Search for the cell housing the specified text and yield its (X, Y) center coordinate. 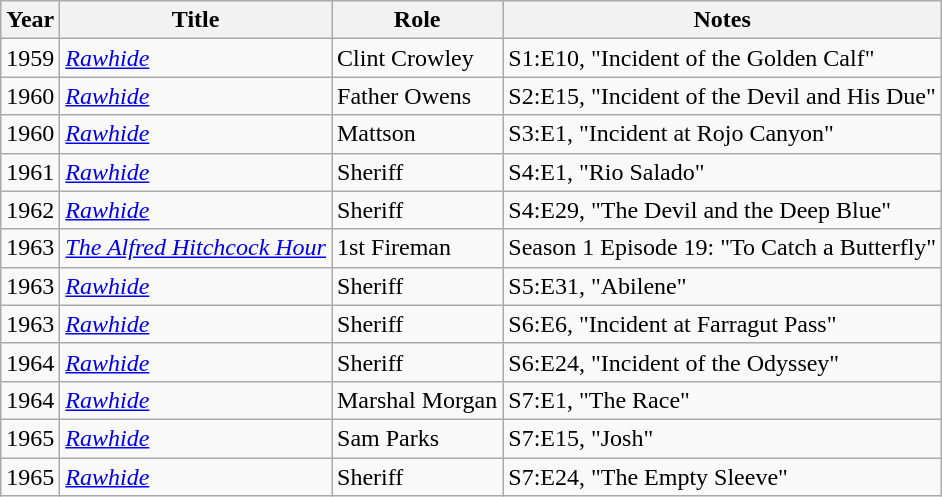
1959 (30, 58)
Role (418, 20)
S2:E15, "Incident of the Devil and His Due" (722, 96)
S1:E10, "Incident of the Golden Calf" (722, 58)
Notes (722, 20)
S7:E1, "The Race" (722, 400)
Father Owens (418, 96)
Year (30, 20)
Sam Parks (418, 438)
S5:E31, "Abilene" (722, 286)
S6:E6, "Incident at Farragut Pass" (722, 324)
S6:E24, "Incident of the Odyssey" (722, 362)
S4:E29, "The Devil and the Deep Blue" (722, 210)
Mattson (418, 134)
1st Fireman (418, 248)
Marshal Morgan (418, 400)
S7:E15, "Josh" (722, 438)
1961 (30, 172)
Title (196, 20)
Season 1 Episode 19: "To Catch a Butterfly" (722, 248)
S3:E1, "Incident at Rojo Canyon" (722, 134)
S7:E24, "The Empty Sleeve" (722, 477)
The Alfred Hitchcock Hour (196, 248)
1962 (30, 210)
Clint Crowley (418, 58)
S4:E1, "Rio Salado" (722, 172)
